Find where the given text appears and provide that cell's center as (x, y) coordinate. 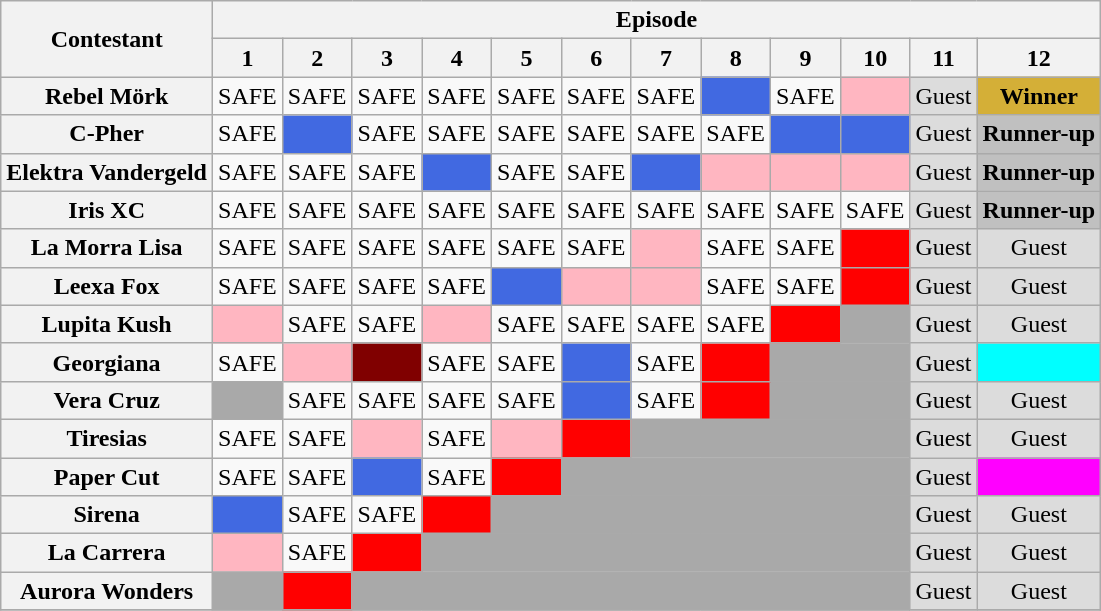
Aurora Wonders (107, 591)
10 (875, 58)
Rebel Mörk (107, 96)
5 (527, 58)
12 (1039, 58)
Iris XC (107, 210)
11 (944, 58)
9 (806, 58)
7 (666, 58)
Tiresias (107, 438)
C-Pher (107, 134)
Elektra Vandergeld (107, 172)
1 (248, 58)
Vera Cruz (107, 400)
Georgiana (107, 362)
Sirena (107, 515)
Lupita Kush (107, 324)
Episode (657, 20)
4 (457, 58)
8 (736, 58)
Winner (1039, 96)
3 (387, 58)
Contestant (107, 39)
Leexa Fox (107, 286)
La Morra Lisa (107, 248)
6 (596, 58)
Paper Cut (107, 477)
La Carrera (107, 553)
2 (317, 58)
